Output the [X, Y] coordinate of the center of the cell containing the given text.  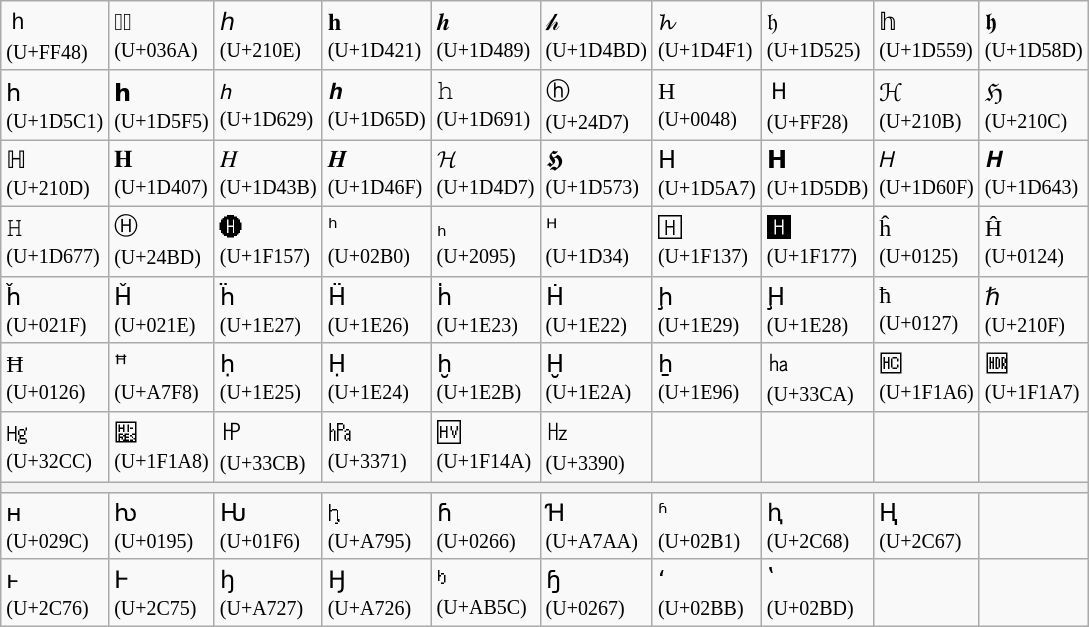
Ƕ (U+01F6) [268, 526]
ẖ (U+1E96) [706, 378]
ḥ (U+1E25) [268, 378]
Ⱨ (U+2C67) [927, 526]
㎐ (U+3390) [596, 447]
🅊 (U+1F14A) [486, 447]
Ĥ (U+0124) [1034, 241]
ⱶ (U+2C76) [55, 592]
ĥ (U+0125) [927, 241]
𝘩 (U+1D629) [268, 105]
🆨 (U+1F1A8) [162, 447]
𝙃 (U+1D643) [1034, 174]
㏊ (U+33CA) [817, 378]
𝖧 (U+1D5A7) [706, 174]
𝗛 (U+1D5DB) [817, 174]
ꭜ (U+AB5C) [486, 592]
𝓱 (U+1D4F1) [706, 36]
ⱨ (U+2C68) [817, 526]
ᴴ (U+1D34) [596, 241]
◌ͪ (U+036A) [162, 36]
ℏ (U+210F) [1034, 310]
𝐇 (U+1D407) [162, 174]
𝖍 (U+1D58D) [1034, 36]
𝗵 (U+1D5F5) [162, 105]
ḧ (U+1E27) [268, 310]
H (U+0048) [706, 105]
ʰ (U+02B0) [376, 241]
🅗 (U+1F157) [268, 241]
ℎ (U+210E) [268, 36]
ℌ (U+210C) [1034, 105]
𝑯 (U+1D46F) [376, 174]
ʱ (U+02B1) [706, 526]
ꞕ (U+A795) [376, 526]
𝘏 (U+1D60F) [927, 174]
𝒉 (U+1D489) [486, 36]
🆧 (U+1F1A7) [1034, 378]
Ḩ (U+1E28) [817, 310]
ℍ (U+210D) [55, 174]
𝓗 (U+1D4D7) [486, 174]
㍱ (U+3371) [376, 447]
ꜧ (U+A727) [268, 592]
Ꜧ (U+A726) [376, 592]
𝙷 (U+1D677) [55, 241]
ʽ (U+02BD) [817, 592]
ȟ (U+021F) [55, 310]
𝗁 (U+1D5C1) [55, 105]
Ɦ (U+A7AA) [596, 526]
ħ (U+0127) [927, 310]
ꟸ (U+A7F8) [162, 378]
ℋ (U+210B) [927, 105]
Ḧ (U+1E26) [376, 310]
㏋ (U+33CB) [268, 447]
Ȟ (U+021E) [162, 310]
ḫ (U+1E2B) [486, 378]
🅷 (U+1F177) [817, 241]
Ḥ (U+1E24) [376, 378]
ʜ (U+029C) [55, 526]
Ⓗ (U+24BD) [162, 241]
ḣ (U+1E23) [486, 310]
ʻ (U+02BB) [706, 592]
Ħ (U+0126) [55, 378]
𝙝 (U+1D65D) [376, 105]
Ḣ (U+1E22) [596, 310]
ɧ (U+0267) [596, 592]
𝚑 (U+1D691) [486, 105]
㋌ (U+32CC) [55, 447]
Ⱶ (U+2C75) [162, 592]
ｈ (U+FF48) [55, 36]
🆦 (U+1F1A6) [927, 378]
𝐻 (U+1D43B) [268, 174]
𝒽 (U+1D4BD) [596, 36]
ḩ (U+1E29) [706, 310]
🄷 (U+1F137) [706, 241]
𝐡 (U+1D421) [376, 36]
Ｈ (U+FF28) [817, 105]
𝕳 (U+1D573) [596, 174]
𝕙 (U+1D559) [927, 36]
ₕ (U+2095) [486, 241]
ƕ (U+0195) [162, 526]
Ḫ (U+1E2A) [596, 378]
ɦ (U+0266) [486, 526]
ⓗ (U+24D7) [596, 105]
𝔥 (U+1D525) [817, 36]
